Locate the cell with the specified text and output its [x, y] center coordinate. 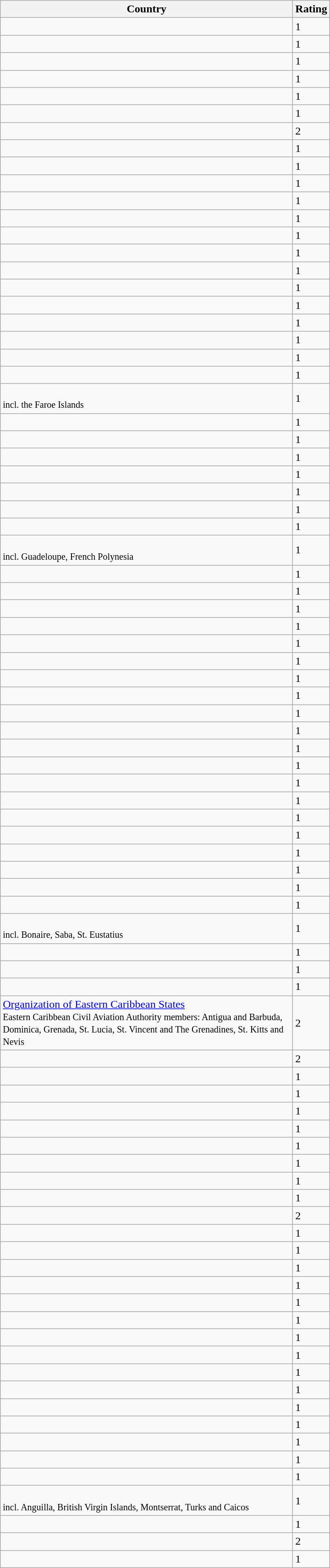
incl. Anguilla, British Virgin Islands, Montserrat, Turks and Caicos [147, 1500]
incl. Guadeloupe, French Polynesia [147, 550]
incl. the Faroe Islands [147, 398]
Rating [311, 9]
incl. Bonaire, Saba, St. Eustatius [147, 928]
Country [147, 9]
